For the text-containing cell, return its midpoint in [X, Y] coordinate format. 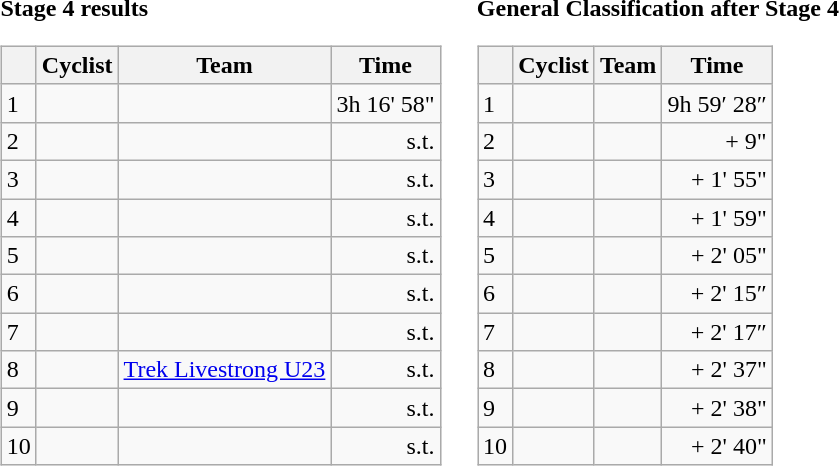
+ 9" [717, 141]
+ 2' 17″ [717, 332]
+ 2' 05" [717, 256]
9h 59′ 28″ [717, 103]
3h 16' 58" [386, 103]
+ 2' 37" [717, 370]
+ 2' 15″ [717, 294]
+ 1' 59" [717, 217]
+ 1' 55" [717, 179]
Trek Livestrong U23 [224, 370]
+ 2' 40" [717, 446]
+ 2' 38" [717, 408]
